Determine the (X, Y) coordinate at the center of the cell enclosing the given text.  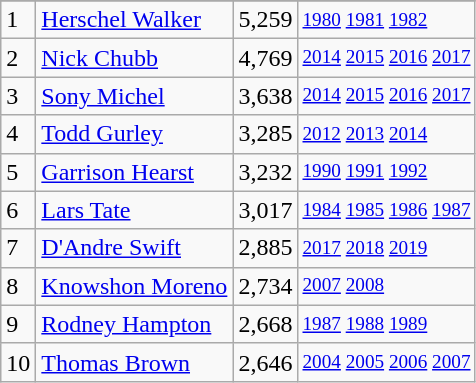
2,668 (266, 324)
Lars Tate (134, 210)
2,646 (266, 362)
3,017 (266, 210)
1980 1981 1982 (386, 20)
2,885 (266, 248)
1990 1991 1992 (386, 172)
1984 1985 1986 1987 (386, 210)
Herschel Walker (134, 20)
5,259 (266, 20)
Rodney Hampton (134, 324)
Garrison Hearst (134, 172)
2004 2005 2006 2007 (386, 362)
5 (18, 172)
2,734 (266, 286)
6 (18, 210)
3,638 (266, 96)
D'Andre Swift (134, 248)
Sony Michel (134, 96)
Todd Gurley (134, 134)
8 (18, 286)
Thomas Brown (134, 362)
2017 2018 2019 (386, 248)
9 (18, 324)
10 (18, 362)
7 (18, 248)
1987 1988 1989 (386, 324)
3,285 (266, 134)
4 (18, 134)
Nick Chubb (134, 58)
4,769 (266, 58)
2 (18, 58)
3 (18, 96)
1 (18, 20)
3,232 (266, 172)
2007 2008 (386, 286)
2012 2013 2014 (386, 134)
Knowshon Moreno (134, 286)
